Capture the cell that displays the provided text and extract its (X, Y) central coordinate. 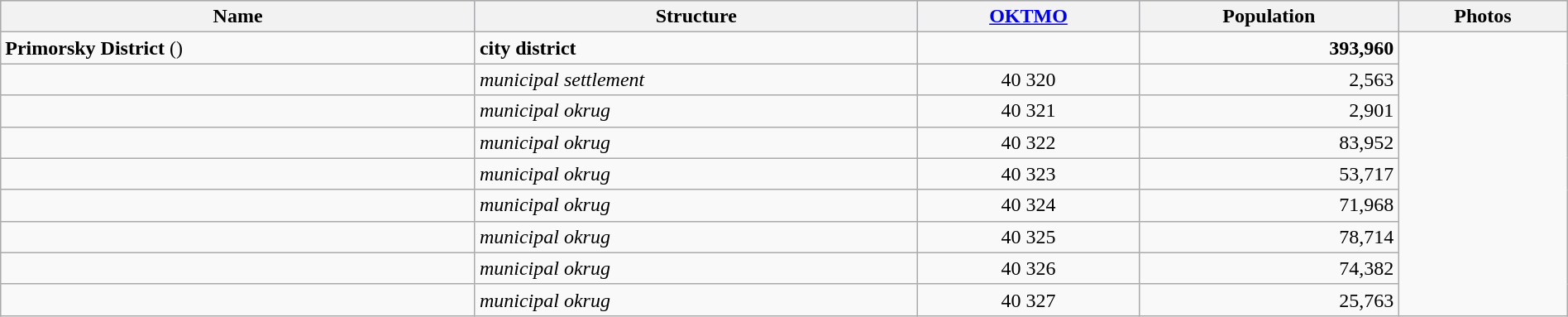
Structure (696, 17)
40 321 (1029, 111)
2,563 (1269, 79)
71,968 (1269, 205)
78,714 (1269, 237)
25,763 (1269, 300)
53,717 (1269, 174)
city district (696, 48)
40 327 (1029, 300)
40 323 (1029, 174)
2,901 (1269, 111)
Photos (1483, 17)
municipal settlement (696, 79)
393,960 (1269, 48)
Population (1269, 17)
74,382 (1269, 268)
40 324 (1029, 205)
83,952 (1269, 142)
Primorsky District () (238, 48)
40 326 (1029, 268)
OKTMO (1029, 17)
Name (238, 17)
40 322 (1029, 142)
40 325 (1029, 237)
40 320 (1029, 79)
